Return the [x, y] coordinate for the center point of the cell that contains the specified text.  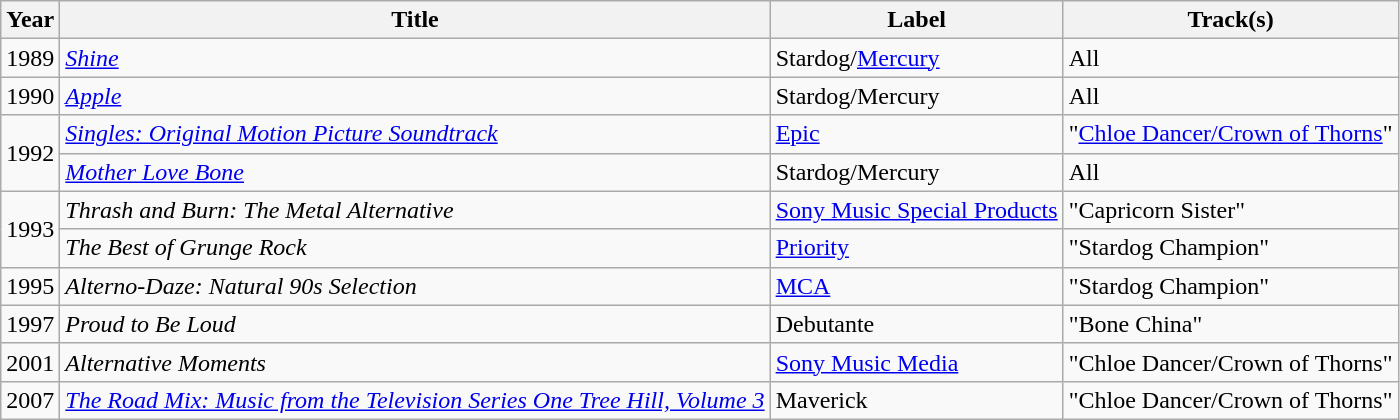
The Road Mix: Music from the Television Series One Tree Hill, Volume 3 [415, 400]
2007 [30, 400]
1997 [30, 324]
1992 [30, 153]
Title [415, 20]
1989 [30, 58]
MCA [916, 286]
Alternative Moments [415, 362]
1995 [30, 286]
"Capricorn Sister" [1230, 210]
Debutante [916, 324]
Priority [916, 248]
The Best of Grunge Rock [415, 248]
Alterno-Daze: Natural 90s Selection [415, 286]
Sony Music Special Products [916, 210]
Track(s) [1230, 20]
1993 [30, 229]
1990 [30, 96]
2001 [30, 362]
Year [30, 20]
Maverick [916, 400]
Apple [415, 96]
Label [916, 20]
Proud to Be Loud [415, 324]
Singles: Original Motion Picture Soundtrack [415, 134]
Sony Music Media [916, 362]
"Bone China" [1230, 324]
Shine [415, 58]
Mother Love Bone [415, 172]
Epic [916, 134]
Thrash and Burn: The Metal Alternative [415, 210]
